Search for the cell housing the specified text and yield its (X, Y) center coordinate. 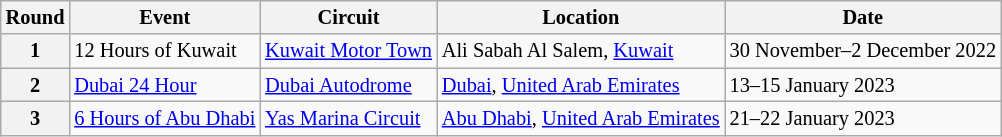
3 (36, 118)
Abu Dhabi, United Arab Emirates (581, 118)
Location (581, 17)
2 (36, 85)
Date (863, 17)
Dubai, United Arab Emirates (581, 85)
30 November–2 December 2022 (863, 51)
12 Hours of Kuwait (164, 51)
Dubai Autodrome (348, 85)
Kuwait Motor Town (348, 51)
Ali Sabah Al Salem, Kuwait (581, 51)
1 (36, 51)
Circuit (348, 17)
Yas Marina Circuit (348, 118)
21–22 January 2023 (863, 118)
Dubai 24 Hour (164, 85)
6 Hours of Abu Dhabi (164, 118)
13–15 January 2023 (863, 85)
Round (36, 17)
Event (164, 17)
